Locate the cell with the specified text and output its [x, y] center coordinate. 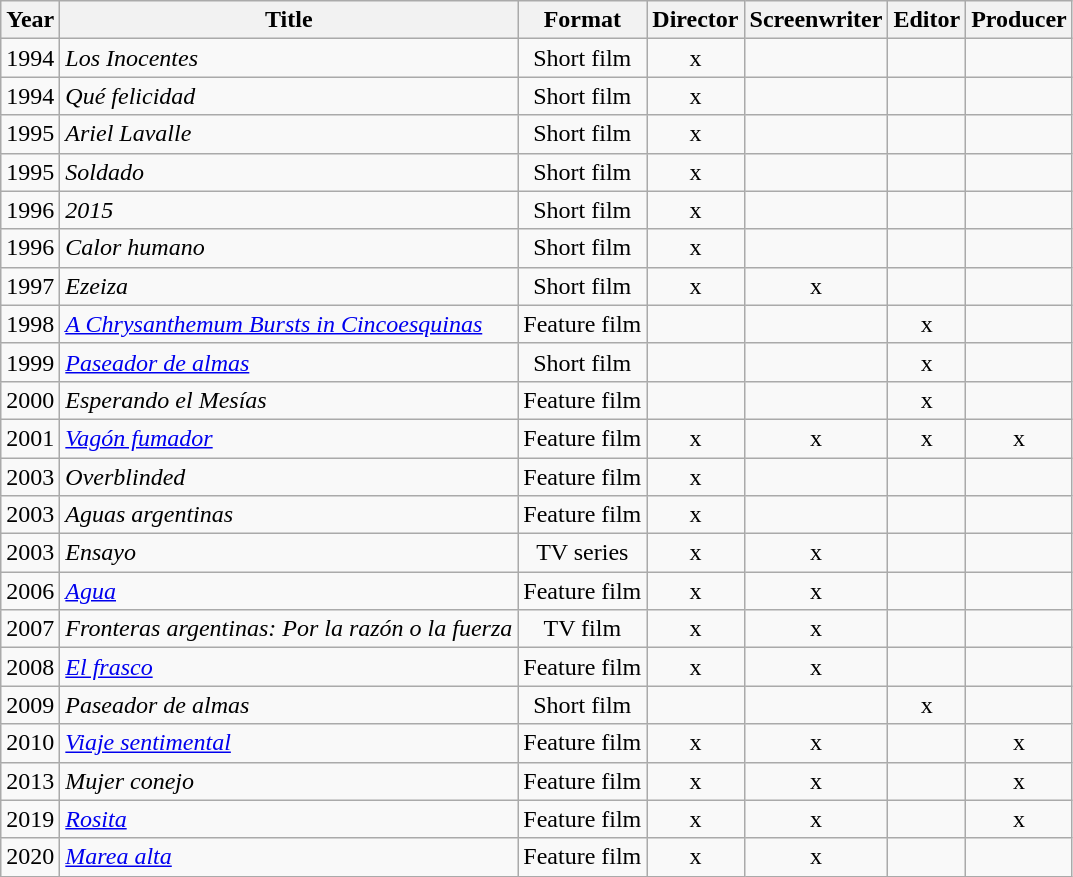
Aguas argentinas [289, 515]
2013 [30, 781]
Director [696, 20]
Esperando el Mesías [289, 400]
2019 [30, 819]
2009 [30, 705]
2006 [30, 591]
1998 [30, 324]
2015 [289, 210]
Calor humano [289, 248]
Producer [1020, 20]
2008 [30, 667]
Screenwriter [816, 20]
Los Inocentes [289, 58]
Viaje sentimental [289, 743]
Mujer conejo [289, 781]
Editor [927, 20]
TV film [582, 629]
Soldado [289, 172]
1997 [30, 286]
2020 [30, 857]
2010 [30, 743]
Ensayo [289, 553]
Ariel Lavalle [289, 134]
Marea alta [289, 857]
Rosita [289, 819]
2000 [30, 400]
TV series [582, 553]
Overblinded [289, 477]
Title [289, 20]
2001 [30, 438]
Agua [289, 591]
A Chrysanthemum Bursts in Cincoesquinas [289, 324]
1999 [30, 362]
Fronteras argentinas: Por la razón o la fuerza [289, 629]
Year [30, 20]
Qué felicidad [289, 96]
Format [582, 20]
Ezeiza [289, 286]
2007 [30, 629]
Vagón fumador [289, 438]
El frasco [289, 667]
